From the cell containing the given text, extract its center point as [x, y] coordinate. 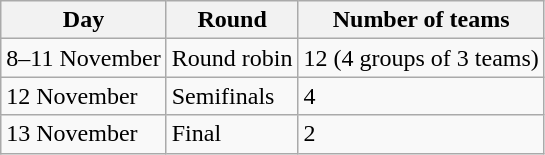
Final [232, 134]
12 November [84, 96]
12 (4 groups of 3 teams) [421, 58]
Number of teams [421, 20]
13 November [84, 134]
8–11 November [84, 58]
Round robin [232, 58]
2 [421, 134]
Round [232, 20]
Semifinals [232, 96]
Day [84, 20]
4 [421, 96]
